For the text-containing cell, return its midpoint in [x, y] coordinate format. 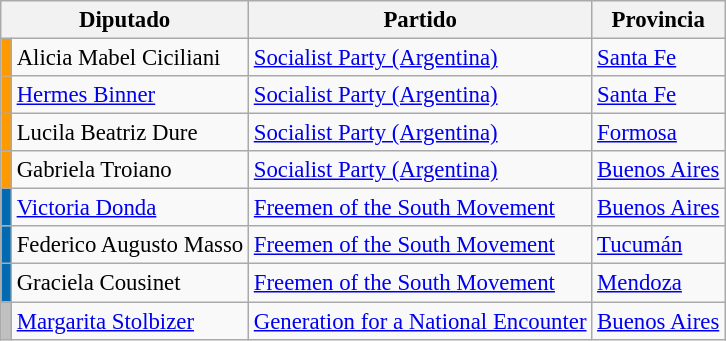
Generation for a National Encounter [420, 321]
Lucila Beatriz Dure [130, 133]
Gabriela Troiano [130, 170]
Hermes Binner [130, 95]
Provincia [658, 20]
Mendoza [658, 283]
Alicia Mabel Ciciliani [130, 58]
Margarita Stolbizer [130, 321]
Tucumán [658, 245]
Diputado [125, 20]
Formosa [658, 133]
Graciela Cousinet [130, 283]
Partido [420, 20]
Victoria Donda [130, 208]
Federico Augusto Masso [130, 245]
